Output the (x, y) coordinate of the center of the cell containing the given text.  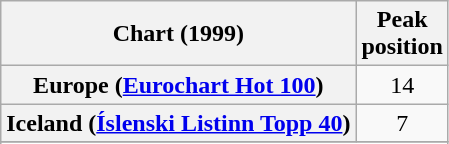
Europe (Eurochart Hot 100) (178, 85)
Iceland (Íslenski Listinn Topp 40) (178, 123)
14 (402, 85)
Chart (1999) (178, 34)
Peakposition (402, 34)
7 (402, 123)
